Identify which cell holds the provided text, then report its [x, y] central coordinate. 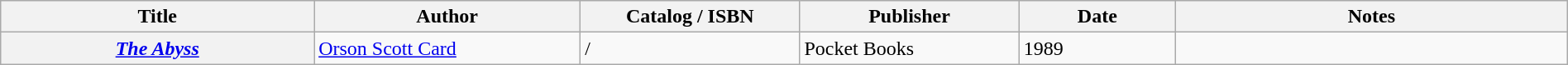
Catalog / ISBN [690, 17]
/ [690, 48]
1989 [1097, 48]
Date [1097, 17]
Orson Scott Card [447, 48]
Publisher [910, 17]
Author [447, 17]
Pocket Books [910, 48]
Title [157, 17]
The Abyss [157, 48]
Notes [1372, 17]
